Find where the given text appears and provide that cell's center as (x, y) coordinate. 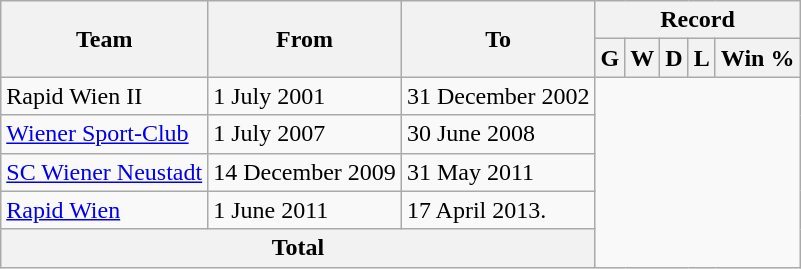
30 June 2008 (498, 134)
To (498, 39)
Rapid Wien (104, 210)
Win % (758, 58)
Wiener Sport-Club (104, 134)
1 July 2001 (305, 96)
W (642, 58)
Team (104, 39)
D (674, 58)
Total (298, 248)
1 June 2011 (305, 210)
31 December 2002 (498, 96)
17 April 2013. (498, 210)
Rapid Wien II (104, 96)
G (610, 58)
31 May 2011 (498, 172)
14 December 2009 (305, 172)
1 July 2007 (305, 134)
Record (698, 20)
L (702, 58)
From (305, 39)
SC Wiener Neustadt (104, 172)
